Output the [x, y] coordinate of the center of the cell containing the given text.  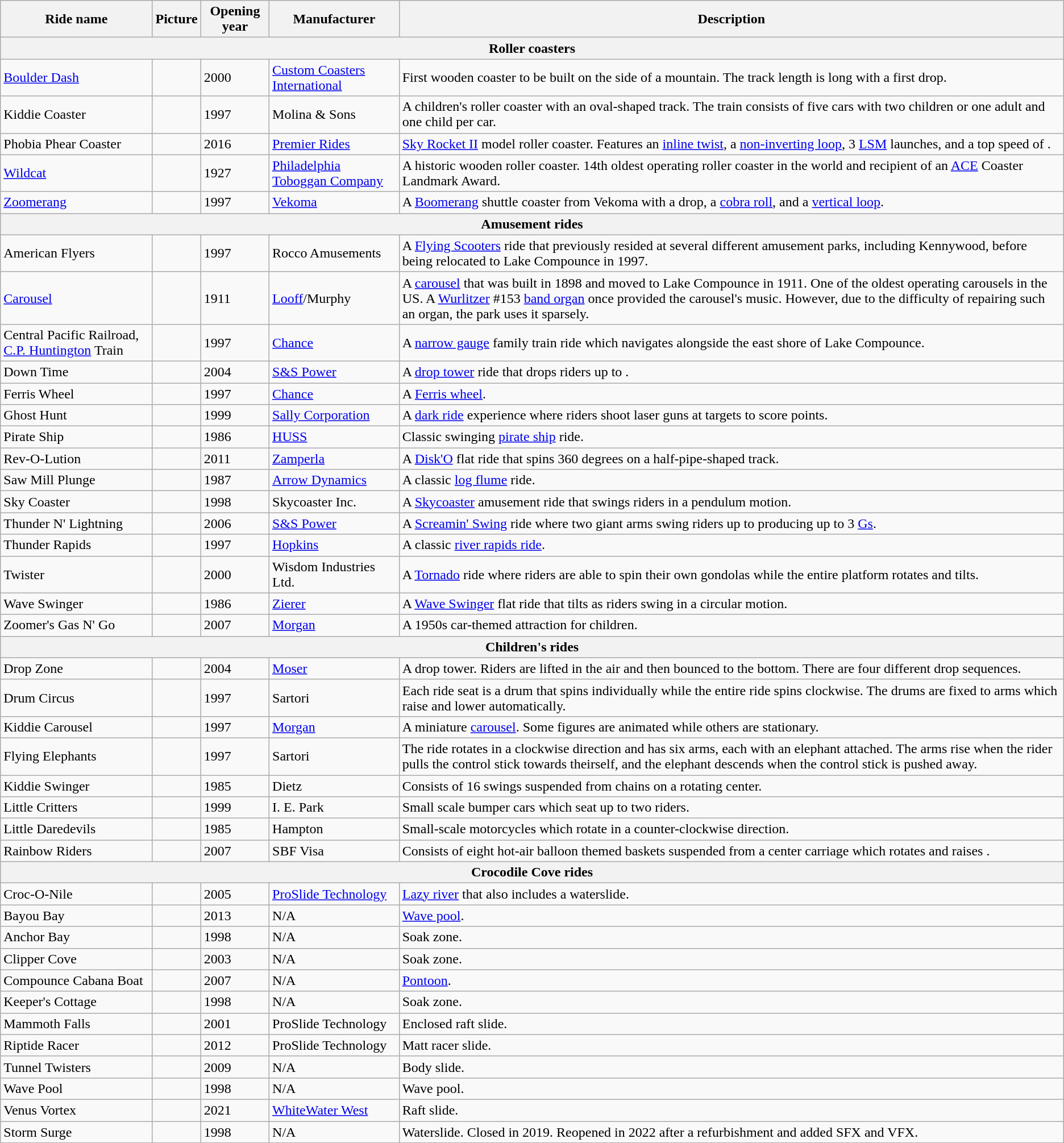
Pirate Ship [76, 437]
Compounce Cabana Boat [76, 980]
Drop Zone [76, 668]
Children's rides [532, 647]
A Ferris wheel. [731, 394]
Philadelphia Toboggan Company [334, 173]
A Disk'O flat ride that spins 360 degrees on a half-pipe-shaped track. [731, 459]
2016 [235, 144]
Wildcat [76, 173]
Zamperla [334, 459]
Mammoth Falls [76, 1024]
Enclosed raft slide. [731, 1024]
Saw Mill Plunge [76, 480]
Roller coasters [532, 48]
Rev-O-Lution [76, 459]
Arrow Dynamics [334, 480]
Waterslide. Closed in 2019. Reopened in 2022 after a refurbishment and added SFX and VFX. [731, 1132]
Zoomerang [76, 202]
2003 [235, 959]
HUSS [334, 437]
1927 [235, 173]
Thunder N' Lightning [76, 523]
Crocodile Cove rides [532, 872]
Bayou Bay [76, 916]
Rocco Amusements [334, 253]
Sky Coaster [76, 502]
2012 [235, 1045]
A historic wooden roller coaster. 14th oldest operating roller coaster in the world and recipient of an ACE Coaster Landmark Award. [731, 173]
A Screamin' Swing ride where two giant arms swing riders up to producing up to 3 Gs. [731, 523]
Ride name [76, 19]
Wave Pool [76, 1088]
Flying Elephants [76, 756]
Amusement rides [532, 224]
Little Daredevils [76, 829]
Twister [76, 574]
Looff/Murphy [334, 298]
Drum Circus [76, 698]
Kiddie Swinger [76, 786]
Skycoaster Inc. [334, 502]
Dietz [334, 786]
Anchor Bay [76, 937]
A children's roller coaster with an oval-shaped track. The train consists of five cars with two children or one adult and one child per car. [731, 115]
Zoomer's Gas N' Go [76, 625]
A classic log flume ride. [731, 480]
Riptide Racer [76, 1045]
Zierer [334, 604]
A dark ride experience where riders shoot laser guns at targets to score points. [731, 415]
A drop tower. Riders are lifted in the air and then bounced to the bottom. There are four different drop sequences. [731, 668]
Description [731, 19]
Tunnel Twisters [76, 1067]
A narrow gauge family train ride which navigates alongside the east shore of Lake Compounce. [731, 342]
Sky Rocket II model roller coaster. Features an inline twist, a non-inverting loop, 3 LSM launches, and a top speed of . [731, 144]
Ghost Hunt [76, 415]
Phobia Phear Coaster [76, 144]
Body slide. [731, 1067]
I. E. Park [334, 808]
Matt racer slide. [731, 1045]
A Skycoaster amusement ride that swings riders in a pendulum motion. [731, 502]
Opening year [235, 19]
Consists of eight hot-air balloon themed baskets suspended from a center carriage which rotates and raises . [731, 851]
Boulder Dash [76, 77]
Ferris Wheel [76, 394]
Picture [176, 19]
A classic river rapids ride. [731, 545]
Croc-O-Nile [76, 894]
Custom Coasters International [334, 77]
1987 [235, 480]
A Wave Swinger flat ride that tilts as riders swing in a circular motion. [731, 604]
Wisdom Industries Ltd. [334, 574]
SBF Visa [334, 851]
Premier Rides [334, 144]
Carousel [76, 298]
Rainbow Riders [76, 851]
Molina & Sons [334, 115]
2009 [235, 1067]
Venus Vortex [76, 1110]
A miniature carousel. Some figures are animated while others are stationary. [731, 727]
Classic swinging pirate ship ride. [731, 437]
Raft slide. [731, 1110]
2006 [235, 523]
A drop tower ride that drops riders up to . [731, 372]
Clipper Cove [76, 959]
Hampton [334, 829]
Sally Corporation [334, 415]
Wave Swinger [76, 604]
A 1950s car-themed attraction for children. [731, 625]
Little Critters [76, 808]
Keeper's Cottage [76, 1002]
A Tornado ride where riders are able to spin their own gondolas while the entire platform rotates and tilts. [731, 574]
First wooden coaster to be built on the side of a mountain. The track length is long with a first drop. [731, 77]
Manufacturer [334, 19]
Pontoon. [731, 980]
Consists of 16 swings suspended from chains on a rotating center. [731, 786]
WhiteWater West [334, 1110]
Small scale bumper cars which seat up to two riders. [731, 808]
2021 [235, 1110]
Down Time [76, 372]
Thunder Rapids [76, 545]
Small-scale motorcycles which rotate in a counter-clockwise direction. [731, 829]
Kiddie Coaster [76, 115]
Central Pacific Railroad, C.P. Huntington Train [76, 342]
2005 [235, 894]
Hopkins [334, 545]
1911 [235, 298]
Kiddie Carousel [76, 727]
A Boomerang shuttle coaster from Vekoma with a drop, a cobra roll, and a vertical loop. [731, 202]
Lazy river that also includes a waterslide. [731, 894]
2013 [235, 916]
Moser [334, 668]
Storm Surge [76, 1132]
American Flyers [76, 253]
2001 [235, 1024]
2011 [235, 459]
Vekoma [334, 202]
